Find where the given text appears and provide that cell's center as [x, y] coordinate. 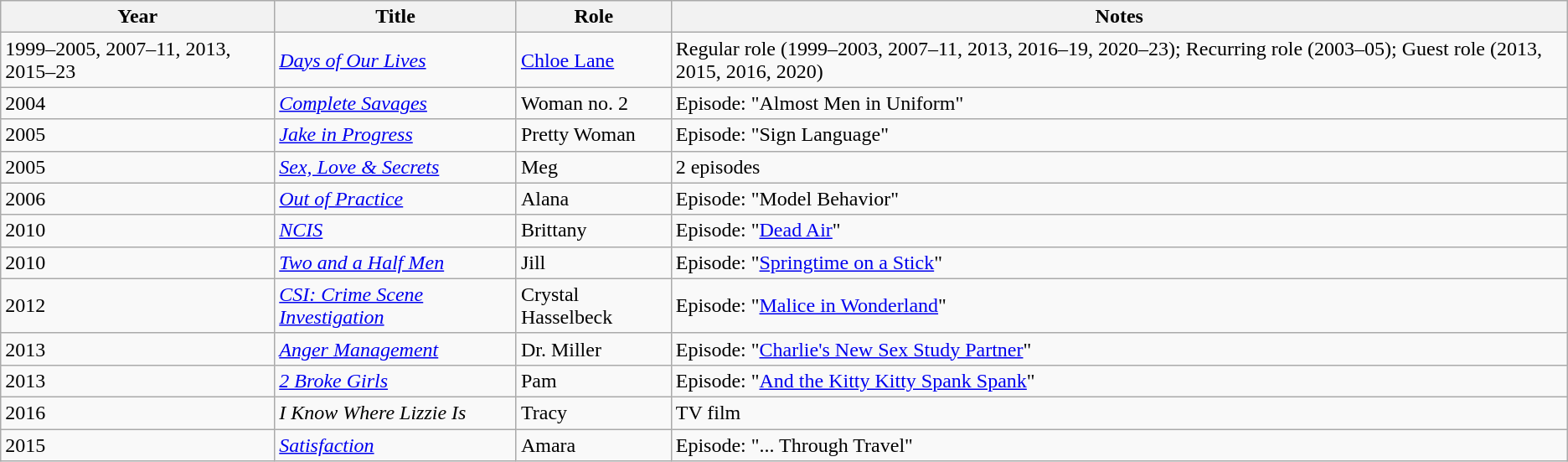
Jake in Progress [395, 135]
2015 [137, 445]
Dr. Miller [593, 349]
Notes [1119, 17]
Episode: "Almost Men in Uniform" [1119, 103]
Two and a Half Men [395, 262]
Episode: "Dead Air" [1119, 231]
1999–2005, 2007–11, 2013, 2015–23 [137, 60]
Title [395, 17]
NCIS [395, 231]
Pretty Woman [593, 135]
Jill [593, 262]
CSI: Crime Scene Investigation [395, 305]
Crystal Hasselbeck [593, 305]
Anger Management [395, 349]
Woman no. 2 [593, 103]
Tracy [593, 413]
TV film [1119, 413]
2 Broke Girls [395, 381]
Episode: "Sign Language" [1119, 135]
Complete Savages [395, 103]
Episode: "... Through Travel" [1119, 445]
Episode: "Charlie's New Sex Study Partner" [1119, 349]
I Know Where Lizzie Is [395, 413]
Days of Our Lives [395, 60]
Regular role (1999–2003, 2007–11, 2013, 2016–19, 2020–23); Recurring role (2003–05); Guest role (2013, 2015, 2016, 2020) [1119, 60]
Episode: "Springtime on a Stick" [1119, 262]
Meg [593, 167]
2012 [137, 305]
2006 [137, 199]
Satisfaction [395, 445]
Year [137, 17]
Alana [593, 199]
Amara [593, 445]
Episode: "Model Behavior" [1119, 199]
Role [593, 17]
Brittany [593, 231]
Out of Practice [395, 199]
Pam [593, 381]
Sex, Love & Secrets [395, 167]
2016 [137, 413]
Episode: "Malice in Wonderland" [1119, 305]
2 episodes [1119, 167]
Episode: "And the Kitty Kitty Spank Spank" [1119, 381]
Chloe Lane [593, 60]
2004 [137, 103]
